Provide the [X, Y] coordinate of the cell's center where the given text is located.  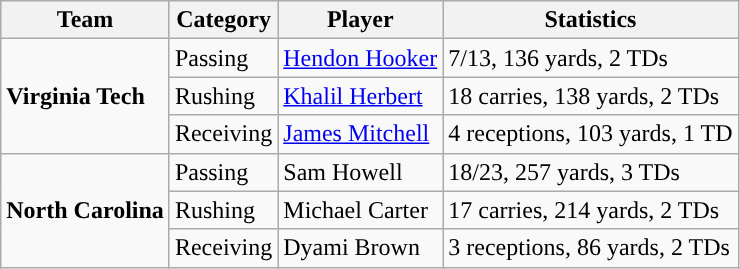
Category [223, 20]
Michael Carter [360, 210]
17 carries, 214 yards, 2 TDs [590, 210]
Player [360, 20]
18 carries, 138 yards, 2 TDs [590, 96]
18/23, 257 yards, 3 TDs [590, 172]
7/13, 136 yards, 2 TDs [590, 58]
Virginia Tech [86, 96]
Hendon Hooker [360, 58]
Team [86, 20]
James Mitchell [360, 134]
Dyami Brown [360, 248]
Sam Howell [360, 172]
Khalil Herbert [360, 96]
Statistics [590, 20]
3 receptions, 86 yards, 2 TDs [590, 248]
North Carolina [86, 210]
4 receptions, 103 yards, 1 TD [590, 134]
